Locate the cell with the specified text and output its [X, Y] center coordinate. 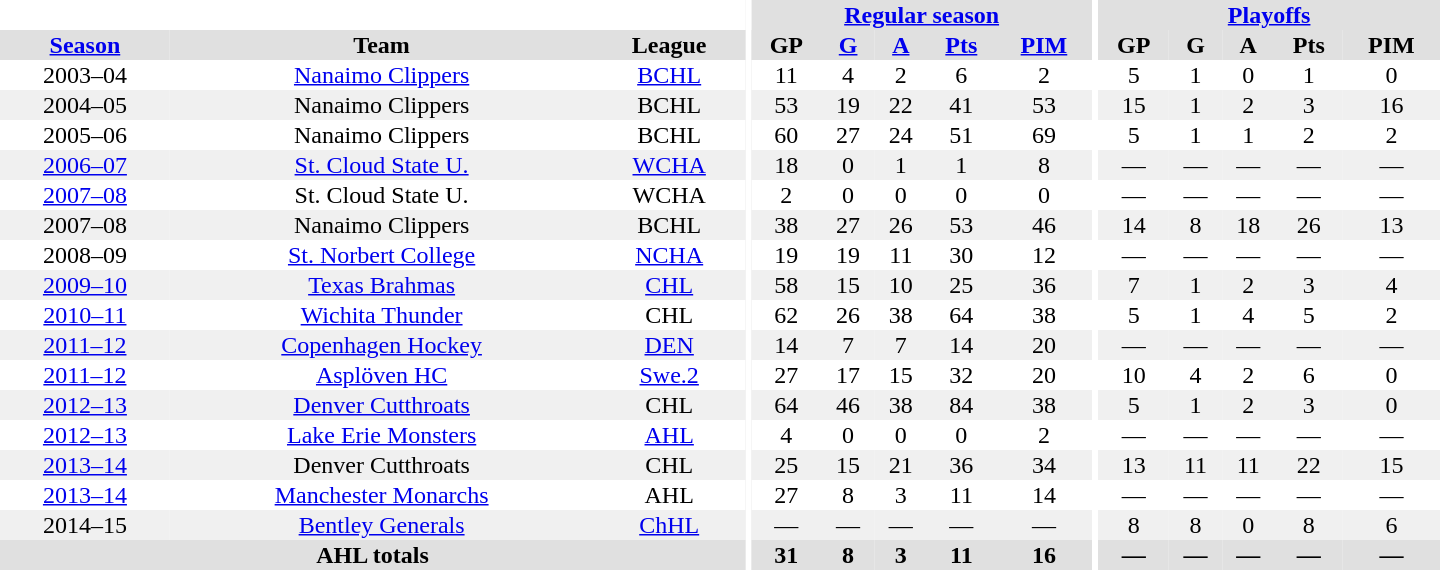
34 [1044, 465]
St. Norbert College [382, 255]
32 [961, 375]
Regular season [922, 15]
69 [1044, 135]
Copenhagen Hockey [382, 345]
51 [961, 135]
2010–11 [85, 315]
2005–06 [85, 135]
60 [786, 135]
24 [900, 135]
2008–09 [85, 255]
2009–10 [85, 285]
2003–04 [85, 75]
31 [786, 555]
Lake Erie Monsters [382, 435]
Bentley Generals [382, 525]
21 [900, 465]
Asplöven HC [382, 375]
2014–15 [85, 525]
Team [382, 45]
2006–07 [85, 165]
Playoffs [1269, 15]
12 [1044, 255]
ChHL [669, 525]
41 [961, 105]
Manchester Monarchs [382, 495]
Texas Brahmas [382, 285]
30 [961, 255]
Season [85, 45]
NCHA [669, 255]
84 [961, 405]
Swe.2 [669, 375]
Wichita Thunder [382, 315]
AHL totals [372, 555]
2004–05 [85, 105]
62 [786, 315]
DEN [669, 345]
17 [848, 375]
League [669, 45]
58 [786, 285]
